Output the [X, Y] coordinate of the center of the cell containing the given text.  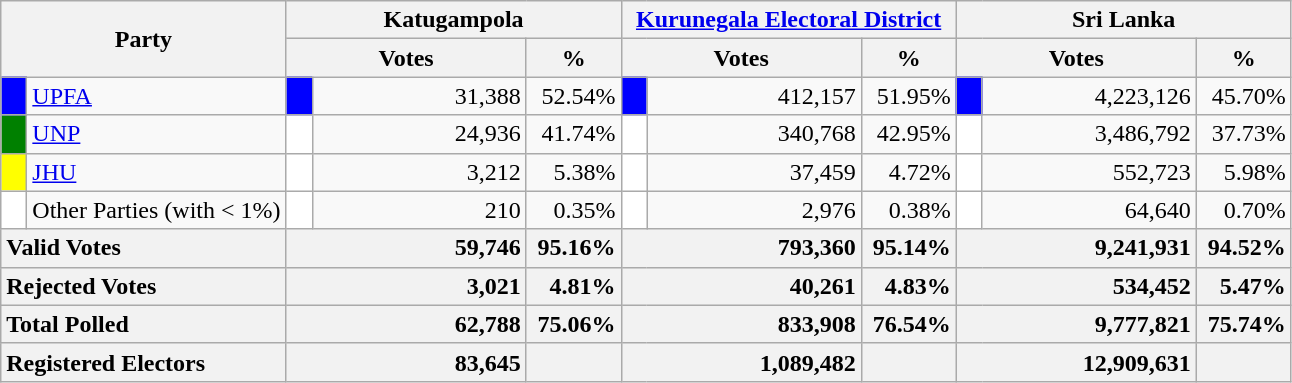
Kurunegala Electoral District [788, 20]
Sri Lanka [1124, 20]
Rejected Votes [144, 286]
5.98% [1244, 172]
52.54% [574, 96]
12,909,631 [1076, 362]
Katugampola [454, 20]
340,768 [754, 134]
31,388 [419, 96]
Registered Electors [144, 362]
64,640 [1089, 210]
9,241,931 [1076, 248]
833,908 [741, 324]
3,212 [419, 172]
76.54% [908, 324]
5.38% [574, 172]
3,021 [406, 286]
793,360 [741, 248]
51.95% [908, 96]
37,459 [754, 172]
4.83% [908, 286]
83,645 [406, 362]
62,788 [406, 324]
552,723 [1089, 172]
5.47% [1244, 286]
Other Parties (with < 1%) [156, 210]
40,261 [741, 286]
42.95% [908, 134]
4.72% [908, 172]
41.74% [574, 134]
Party [144, 39]
UNP [156, 134]
JHU [156, 172]
45.70% [1244, 96]
0.70% [1244, 210]
412,157 [754, 96]
24,936 [419, 134]
0.35% [574, 210]
75.06% [574, 324]
0.38% [908, 210]
95.14% [908, 248]
210 [419, 210]
4,223,126 [1089, 96]
9,777,821 [1076, 324]
37.73% [1244, 134]
Valid Votes [144, 248]
94.52% [1244, 248]
UPFA [156, 96]
Total Polled [144, 324]
75.74% [1244, 324]
2,976 [754, 210]
534,452 [1076, 286]
4.81% [574, 286]
95.16% [574, 248]
1,089,482 [741, 362]
59,746 [406, 248]
3,486,792 [1089, 134]
